For the text-containing cell, return its midpoint in [X, Y] coordinate format. 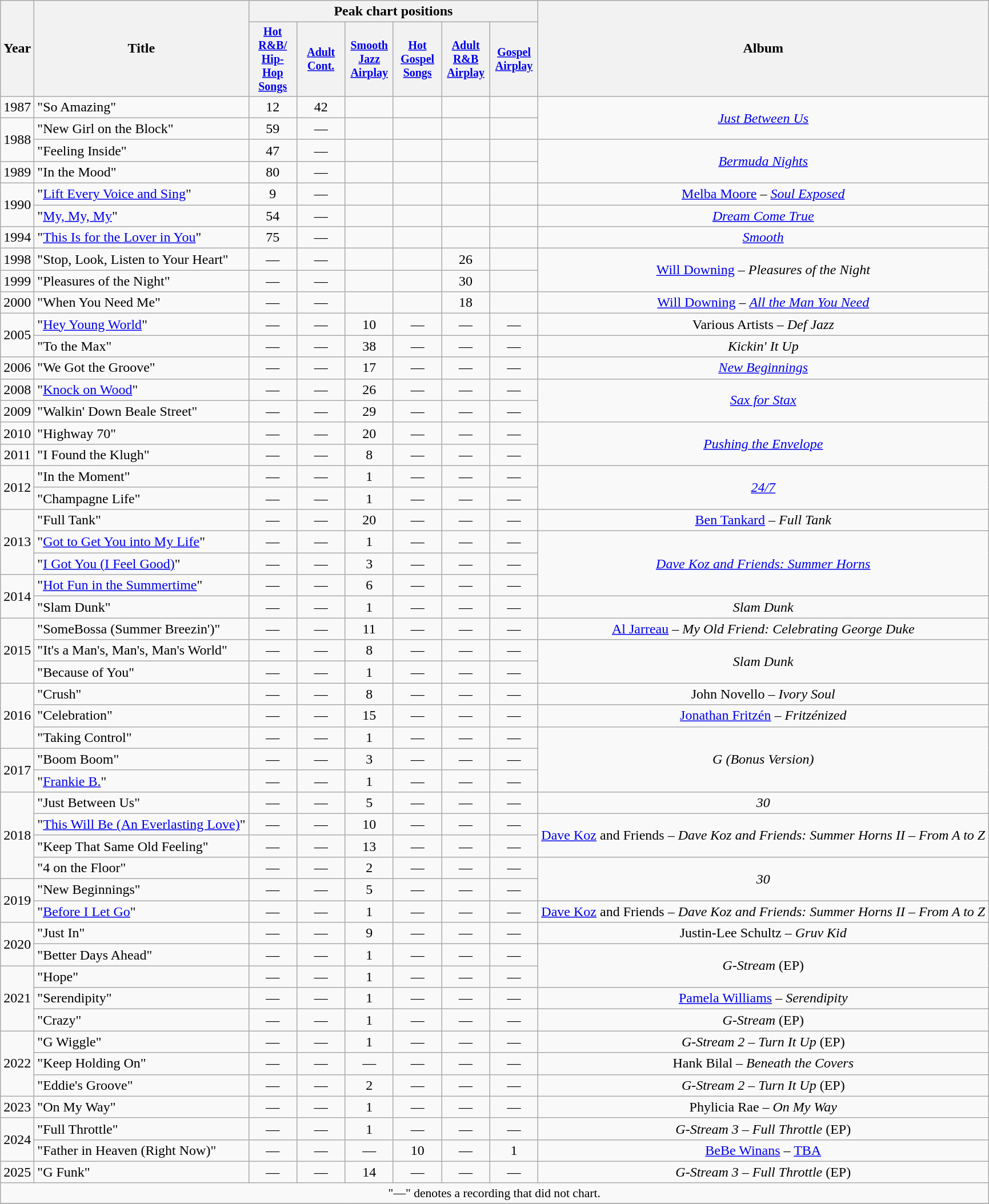
Smooth JazzAirplay [369, 59]
29 [369, 411]
"When You Need Me" [142, 303]
1990 [17, 205]
"Eddie's Groove" [142, 1085]
2016 [17, 716]
Title [142, 49]
"Lift Every Voice and Sing" [142, 194]
"Better Days Ahead" [142, 955]
Ben Tankard – Full Tank [763, 520]
"New Girl on the Block" [142, 129]
47 [273, 150]
"Feeling Inside" [142, 150]
"Just Between Us" [142, 802]
2010 [17, 433]
2013 [17, 541]
75 [273, 238]
"On My Way" [142, 1107]
2008 [17, 390]
Al Jarreau – My Old Friend: Celebrating George Duke [763, 629]
11 [369, 629]
13 [369, 846]
"Celebration" [142, 716]
Hank Bilal – Beneath the Covers [763, 1063]
2020 [17, 944]
12 [273, 107]
2018 [17, 835]
"Boom Boom" [142, 759]
6 [369, 585]
"Crazy" [142, 1020]
"So Amazing" [142, 107]
18 [466, 303]
"Knock on Wood" [142, 390]
2019 [17, 901]
Just Between Us [763, 118]
"G Funk" [142, 1172]
"Serendipity" [142, 998]
2022 [17, 1063]
New Beginnings [763, 368]
2021 [17, 998]
AdultCont. [321, 59]
1998 [17, 259]
"G Wiggle" [142, 1042]
38 [369, 346]
14 [369, 1172]
GospelAirplay [514, 59]
15 [369, 716]
1988 [17, 139]
John Novello – Ivory Soul [763, 694]
"Stop, Look, Listen to Your Heart" [142, 259]
"Walkin' Down Beale Street" [142, 411]
Will Downing – Pleasures of the Night [763, 270]
"Slam Dunk" [142, 607]
2023 [17, 1107]
"I Found the Klugh" [142, 455]
"Hey Young World" [142, 324]
"Keep That Same Old Feeling" [142, 846]
"Just In" [142, 933]
"Champagne Life" [142, 498]
"—" denotes a recording that did not chart. [495, 1193]
Jonathan Fritzén – Fritzénized [763, 716]
"In the Moment" [142, 476]
2005 [17, 335]
2006 [17, 368]
"We Got the Groove" [142, 368]
2025 [17, 1172]
Various Artists – Def Jazz [763, 324]
Phylicia Rae – On My Way [763, 1107]
1999 [17, 281]
2014 [17, 596]
Peak chart positions [393, 11]
"In the Mood" [142, 172]
"Crush" [142, 694]
"SomeBossa (Summer Breezin')" [142, 629]
24/7 [763, 487]
42 [321, 107]
Smooth [763, 238]
"Taking Control" [142, 737]
"Hot Fun in the Summertime" [142, 585]
Dream Come True [763, 216]
1987 [17, 107]
"New Beginnings" [142, 890]
80 [273, 172]
Adult R&BAirplay [466, 59]
2017 [17, 770]
"This Is for the Lover in You" [142, 238]
2015 [17, 651]
2024 [17, 1139]
2000 [17, 303]
"4 on the Floor" [142, 868]
Melba Moore – Soul Exposed [763, 194]
Pamela Williams – Serendipity [763, 998]
"It's a Man's, Man's, Man's World" [142, 651]
Year [17, 49]
G (Bonus Version) [763, 759]
"Before I Let Go" [142, 912]
"Full Throttle" [142, 1129]
Kickin' It Up [763, 346]
Pushing the Envelope [763, 444]
"Pleasures of the Night" [142, 281]
Hot R&B/Hip-HopSongs [273, 59]
"My, My, My" [142, 216]
54 [273, 216]
17 [369, 368]
"To the Max" [142, 346]
"Frankie B." [142, 781]
"This Will Be (An Everlasting Love)" [142, 824]
BeBe Winans – TBA [763, 1150]
"Highway 70" [142, 433]
"Father in Heaven (Right Now)" [142, 1150]
Hot GospelSongs [417, 59]
"Keep Holding On" [142, 1063]
"Got to Get You into My Life" [142, 542]
"Because of You" [142, 672]
Will Downing – All the Man You Need [763, 303]
2011 [17, 455]
59 [273, 129]
Justin-Lee Schultz – Gruv Kid [763, 933]
Sax for Stax [763, 400]
Album [763, 49]
"Hope" [142, 977]
1994 [17, 238]
2012 [17, 487]
Bermuda Nights [763, 161]
"Full Tank" [142, 520]
1989 [17, 172]
"I Got You (I Feel Good)" [142, 564]
Dave Koz and Friends: Summer Horns [763, 564]
2009 [17, 411]
